Find where the given text appears and provide that cell's center as (x, y) coordinate. 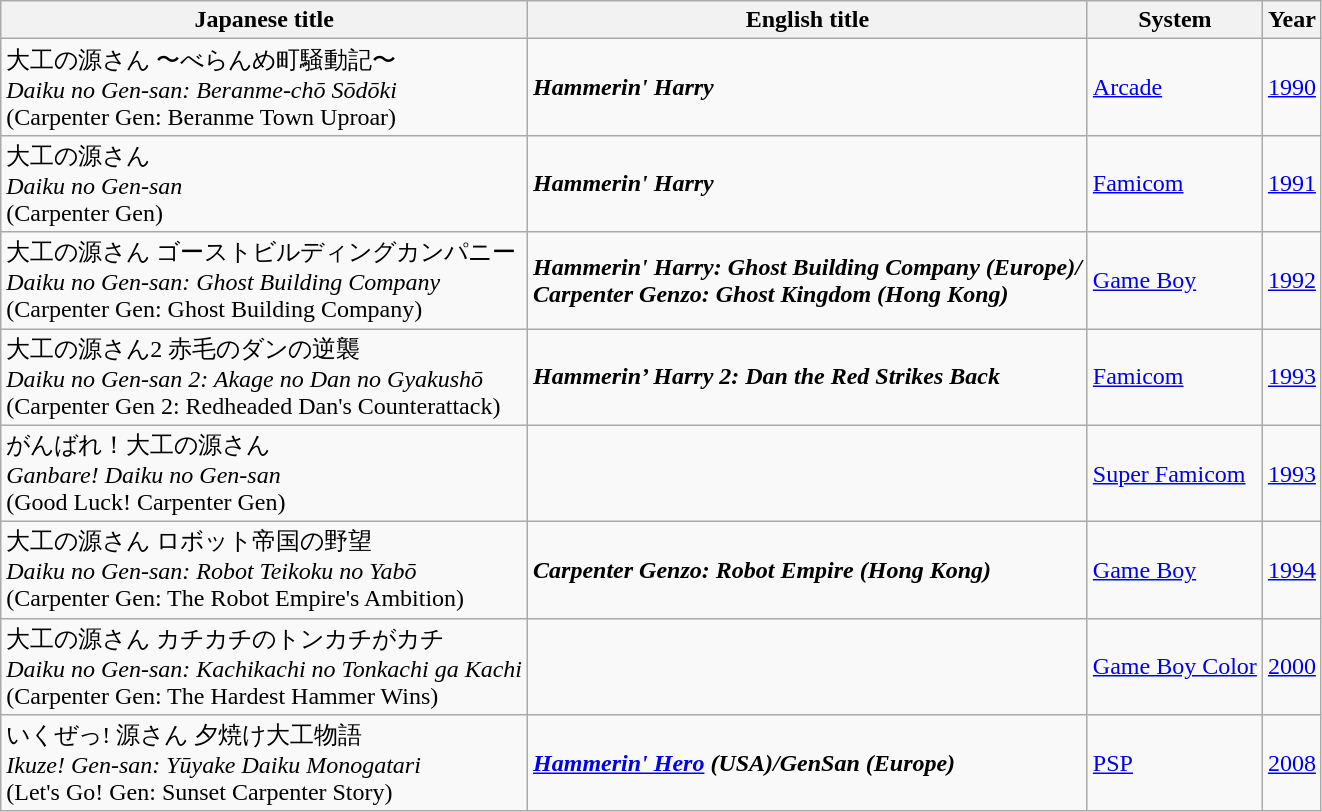
大工の源さん2 赤毛のダンの逆襲Daiku no Gen-san 2: Akage no Dan no Gyakushō(Carpenter Gen 2: Redheaded Dan's Counterattack) (264, 376)
大工の源さん 〜べらんめ町騒動記〜Daiku no Gen-san: Beranme-chō Sōdōki(Carpenter Gen: Beranme Town Uproar) (264, 88)
大工の源さん ロボット帝国の野望Daiku no Gen-san: Robot Teikoku no Yabō(Carpenter Gen: The Robot Empire's Ambition) (264, 570)
1994 (1292, 570)
Carpenter Genzo: Robot Empire (Hong Kong) (808, 570)
Year (1292, 20)
1992 (1292, 280)
PSP (1174, 764)
Hammerin’ Harry 2: Dan the Red Strikes Back (808, 376)
大工の源さん カチカチのトンカチがカチDaiku no Gen-san: Kachikachi no Tonkachi ga Kachi(Carpenter Gen: The Hardest Hammer Wins) (264, 666)
1991 (1292, 184)
Super Famicom (1174, 474)
English title (808, 20)
Hammerin' Hero (USA)/GenSan (Europe) (808, 764)
2000 (1292, 666)
大工の源さんDaiku no Gen-san(Carpenter Gen) (264, 184)
2008 (1292, 764)
がんばれ！大工の源さんGanbare! Daiku no Gen-san(Good Luck! Carpenter Gen) (264, 474)
大工の源さん ゴーストビルディングカンパニーDaiku no Gen-san: Ghost Building Company(Carpenter Gen: Ghost Building Company) (264, 280)
System (1174, 20)
1990 (1292, 88)
Game Boy Color (1174, 666)
いくぜっ! 源さん 夕焼け大工物語Ikuze! Gen-san: Yūyake Daiku Monogatari(Let's Go! Gen: Sunset Carpenter Story) (264, 764)
Hammerin' Harry: Ghost Building Company (Europe)/Carpenter Genzo: Ghost Kingdom (Hong Kong) (808, 280)
Arcade (1174, 88)
Japanese title (264, 20)
